Locate the cell with the specified text and output its (x, y) center coordinate. 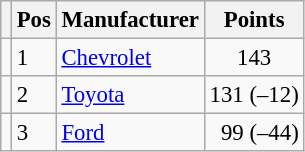
Pos (34, 20)
131 (–12) (254, 95)
3 (34, 133)
Points (254, 20)
1 (34, 58)
Toyota (130, 95)
Chevrolet (130, 58)
143 (254, 58)
2 (34, 95)
99 (–44) (254, 133)
Ford (130, 133)
Manufacturer (130, 20)
